Locate the cell with the specified text and output its [X, Y] center coordinate. 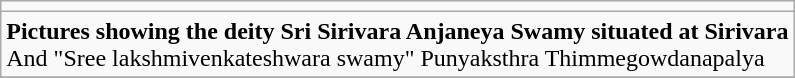
Pictures showing the deity Sri Sirivara Anjaneya Swamy situated at SirivaraAnd "Sree lakshmivenkateshwara swamy" Punyaksthra Thimmegowdanapalya [398, 44]
